Return the [X, Y] coordinate for the center point of the cell that contains the specified text.  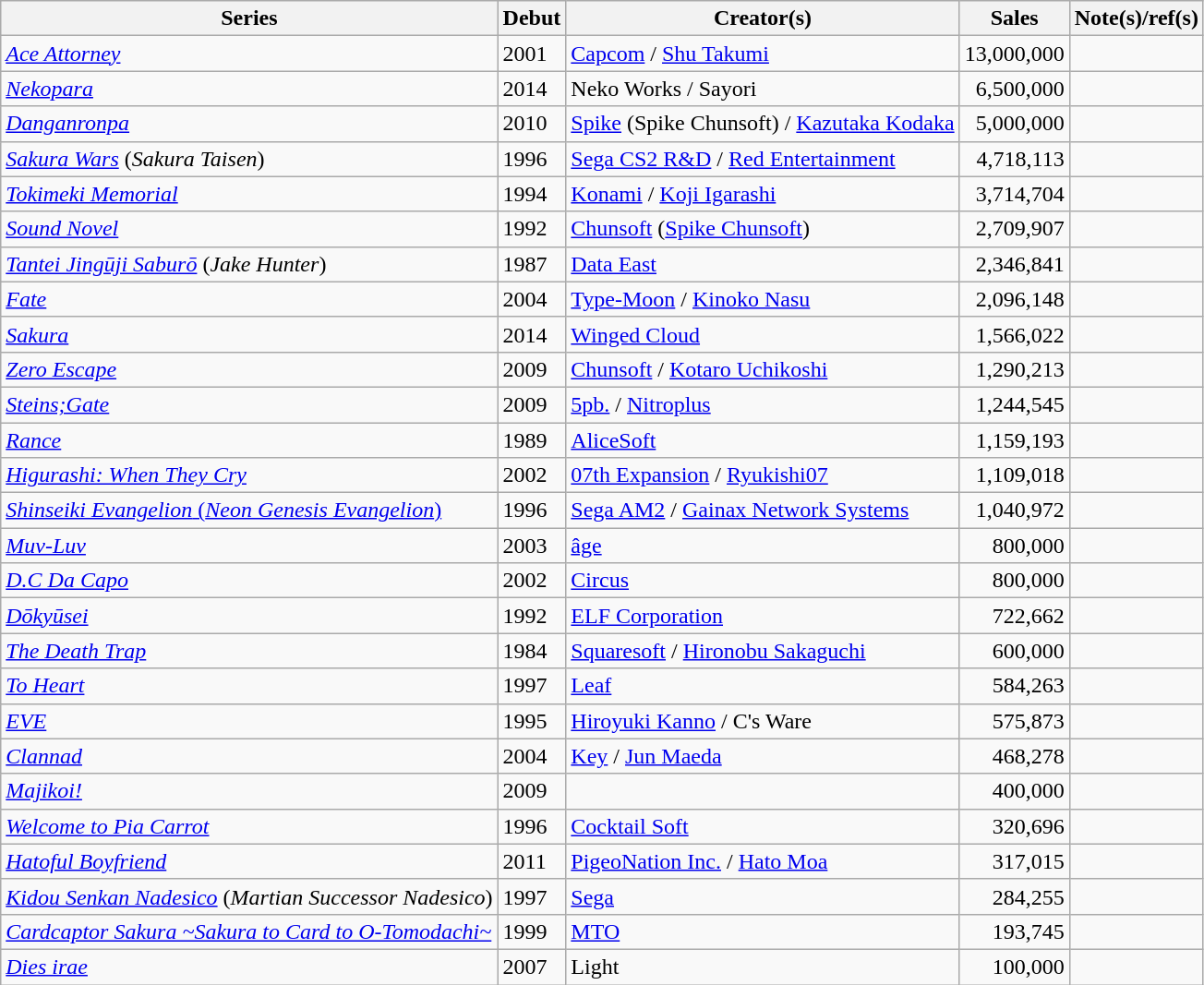
Data East [763, 264]
317,015 [1014, 861]
1995 [532, 721]
Sales [1014, 18]
Kidou Senkan Nadesico (Martian Successor Nadesico) [249, 896]
1999 [532, 931]
Type-Moon / Kinoko Nasu [763, 299]
Sakura [249, 334]
Sound Novel [249, 229]
Sakura Wars (Sakura Taisen) [249, 159]
Zero Escape [249, 369]
Leaf [763, 686]
EVE [249, 721]
Creator(s) [763, 18]
2001 [532, 54]
2007 [532, 967]
Konami / Koji Igarashi [763, 194]
Dies irae [249, 967]
Dōkyūsei [249, 616]
1,040,972 [1014, 511]
5,000,000 [1014, 124]
1994 [532, 194]
To Heart [249, 686]
400,000 [1014, 791]
Squaresoft / Hironobu Sakaguchi [763, 651]
Cocktail Soft [763, 826]
Chunsoft / Kotaro Uchikoshi [763, 369]
AliceSoft [763, 440]
Shinseiki Evangelion (Neon Genesis Evangelion) [249, 511]
600,000 [1014, 651]
Nekopara [249, 89]
2011 [532, 861]
PigeoNation Inc. / Hato Moa [763, 861]
Majikoi! [249, 791]
575,873 [1014, 721]
Cardcaptor Sakura ~Sakura to Card to O-Tomodachi~ [249, 931]
468,278 [1014, 756]
Chunsoft (Spike Chunsoft) [763, 229]
Hiroyuki Kanno / C's Ware [763, 721]
1,244,545 [1014, 404]
2,096,148 [1014, 299]
Tokimeki Memorial [249, 194]
Welcome to Pia Carrot [249, 826]
722,662 [1014, 616]
Clannad [249, 756]
Fate [249, 299]
Muv-Luv [249, 546]
2,346,841 [1014, 264]
1,159,193 [1014, 440]
Debut [532, 18]
Neko Works / Sayori [763, 89]
Higurashi: When They Cry [249, 475]
1984 [532, 651]
Capcom / Shu Takumi [763, 54]
Tantei Jingūji Saburō (Jake Hunter) [249, 264]
Light [763, 967]
Winged Cloud [763, 334]
D.C Da Capo [249, 581]
Rance [249, 440]
âge [763, 546]
Sega CS2 R&D / Red Entertainment [763, 159]
1,109,018 [1014, 475]
Spike (Spike Chunsoft) / Kazutaka Kodaka [763, 124]
Ace Attorney [249, 54]
2010 [532, 124]
284,255 [1014, 896]
The Death Trap [249, 651]
Sega [763, 896]
Sega AM2 / Gainax Network Systems [763, 511]
1,566,022 [1014, 334]
193,745 [1014, 931]
1987 [532, 264]
Hatoful Boyfriend [249, 861]
3,714,704 [1014, 194]
Series [249, 18]
Note(s)/ref(s) [1136, 18]
1,290,213 [1014, 369]
13,000,000 [1014, 54]
07th Expansion / Ryukishi07 [763, 475]
584,263 [1014, 686]
Danganronpa [249, 124]
Steins;Gate [249, 404]
ELF Corporation [763, 616]
2003 [532, 546]
Circus [763, 581]
1989 [532, 440]
2,709,907 [1014, 229]
5pb. / Nitroplus [763, 404]
320,696 [1014, 826]
4,718,113 [1014, 159]
MTO [763, 931]
100,000 [1014, 967]
6,500,000 [1014, 89]
Key / Jun Maeda [763, 756]
